Search for the cell housing the specified text and yield its [X, Y] center coordinate. 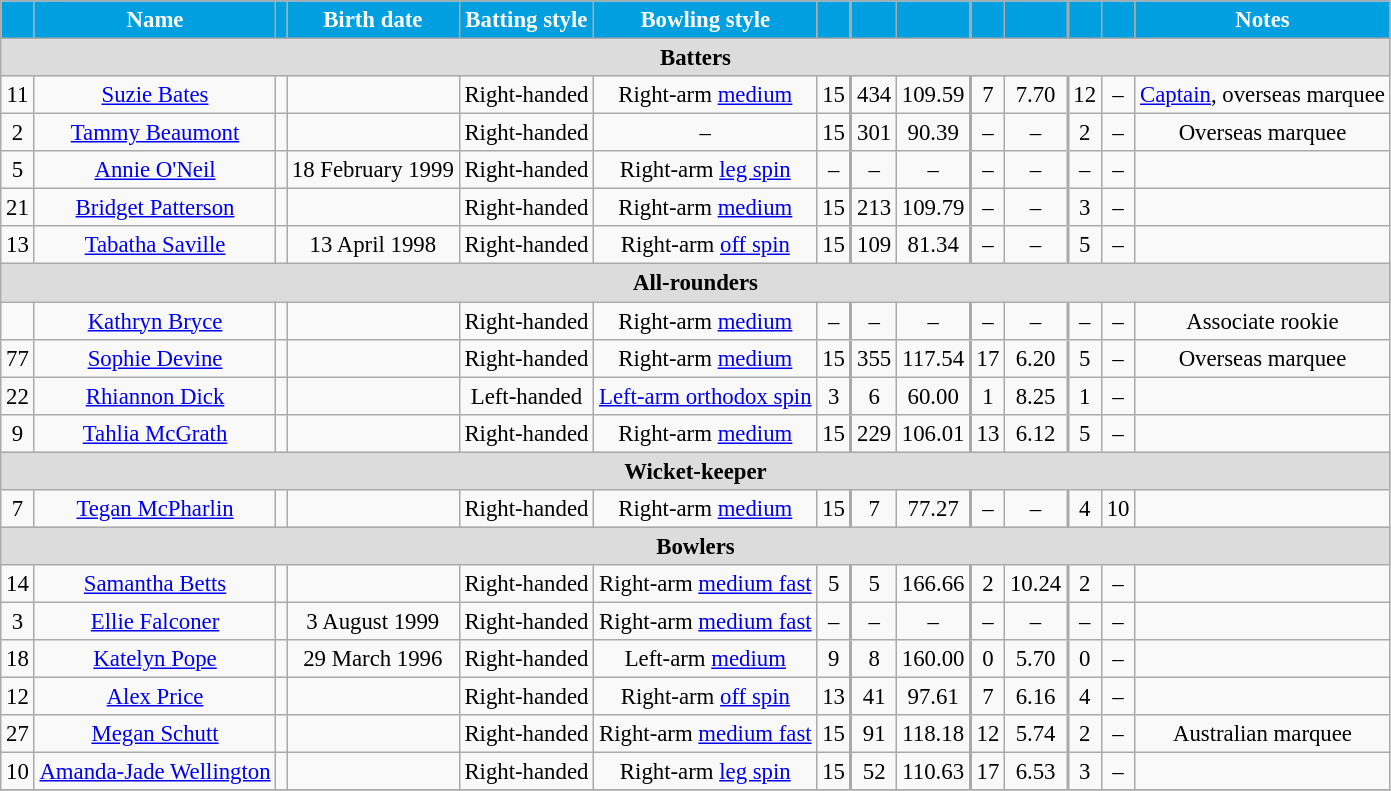
434 [874, 95]
Associate rookie [1262, 321]
109 [874, 245]
166.66 [934, 584]
8.25 [1036, 396]
Tahlia McGrath [155, 433]
Tegan McPharlin [155, 509]
Batting style [526, 20]
29 March 1996 [374, 659]
Batters [696, 58]
5.74 [1036, 734]
Ellie Falconer [155, 621]
109.59 [934, 95]
97.61 [934, 697]
213 [874, 208]
27 [18, 734]
22 [18, 396]
110.63 [934, 772]
Amanda-Jade Wellington [155, 772]
6 [874, 396]
41 [874, 697]
301 [874, 133]
Suzie Bates [155, 95]
Bridget Patterson [155, 208]
Left-handed [526, 396]
6.53 [1036, 772]
Sophie Devine [155, 358]
Captain, overseas marquee [1262, 95]
11 [18, 95]
5.70 [1036, 659]
Rhiannon Dick [155, 396]
14 [18, 584]
52 [874, 772]
229 [874, 433]
77 [18, 358]
Bowling style [706, 20]
Annie O'Neil [155, 170]
18 [18, 659]
Katelyn Pope [155, 659]
81.34 [934, 245]
Notes [1262, 20]
77.27 [934, 509]
6.20 [1036, 358]
Wicket-keeper [696, 471]
60.00 [934, 396]
Australian marquee [1262, 734]
All-rounders [696, 283]
13 April 1998 [374, 245]
Bowlers [696, 546]
Name [155, 20]
Birth date [374, 20]
Tabatha Saville [155, 245]
18 February 1999 [374, 170]
90.39 [934, 133]
355 [874, 358]
8 [874, 659]
Samantha Betts [155, 584]
6.12 [1036, 433]
Megan Schutt [155, 734]
106.01 [934, 433]
3 August 1999 [374, 621]
117.54 [934, 358]
Kathryn Bryce [155, 321]
109.79 [934, 208]
7.70 [1036, 95]
Tammy Beaumont [155, 133]
Left-arm orthodox spin [706, 396]
10.24 [1036, 584]
118.18 [934, 734]
Left-arm medium [706, 659]
Alex Price [155, 697]
91 [874, 734]
21 [18, 208]
6.16 [1036, 697]
160.00 [934, 659]
